Search for the cell housing the specified text and yield its [X, Y] center coordinate. 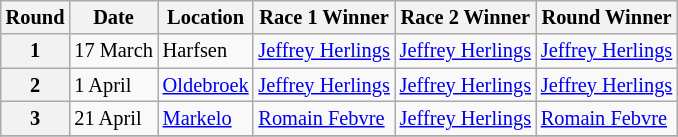
Round Winner [606, 17]
Race 1 Winner [324, 17]
Harfsen [206, 51]
Markelo [206, 118]
Round [36, 17]
Location [206, 17]
3 [36, 118]
17 March [113, 51]
Race 2 Winner [466, 17]
2 [36, 85]
Oldebroek [206, 85]
21 April [113, 118]
Date [113, 17]
1 April [113, 85]
1 [36, 51]
